Determine the (X, Y) coordinate at the center of the cell enclosing the given text.  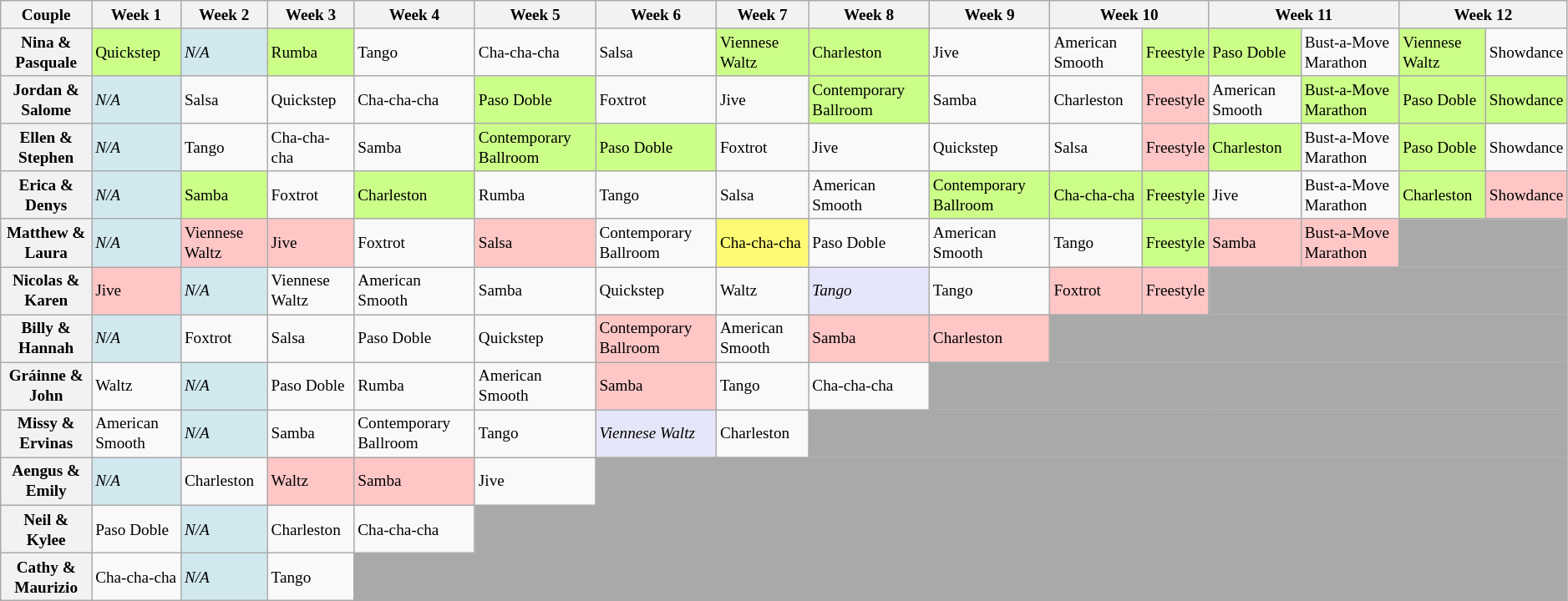
Erica & Denys (47, 195)
Week 6 (657, 15)
Week 2 (224, 15)
Week 11 (1304, 15)
Ellen & Stephen (47, 147)
Matthew & Laura (47, 242)
Cathy & Maurizio (47, 576)
Couple (47, 15)
Jordan & Salome (47, 100)
Nina & Pasquale (47, 52)
Week 12 (1484, 15)
Gráinne & John (47, 386)
Missy & Ervinas (47, 434)
Billy & Hannah (47, 339)
Week 4 (414, 15)
Week 8 (869, 15)
Week 10 (1129, 15)
Week 3 (311, 15)
Week 1 (137, 15)
Nicolas & Karen (47, 290)
Aengus & Emily (47, 481)
Week 9 (989, 15)
Neil & Kylee (47, 529)
Week 5 (535, 15)
Week 7 (762, 15)
